For the text-containing cell, return its midpoint in [x, y] coordinate format. 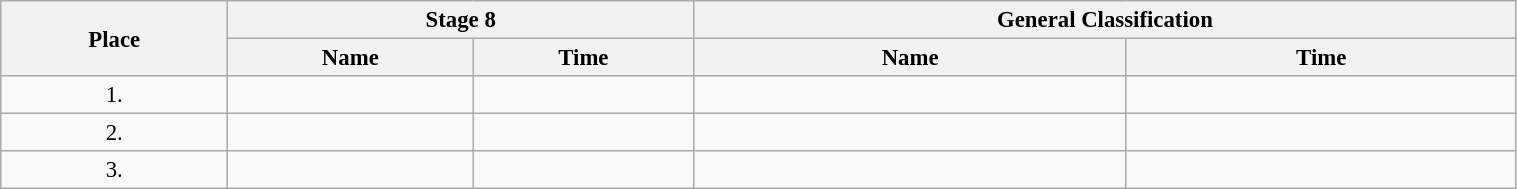
2. [114, 133]
3. [114, 170]
Place [114, 38]
Stage 8 [461, 20]
1. [114, 95]
General Classification [1105, 20]
